Identify which cell holds the provided text, then report its (X, Y) central coordinate. 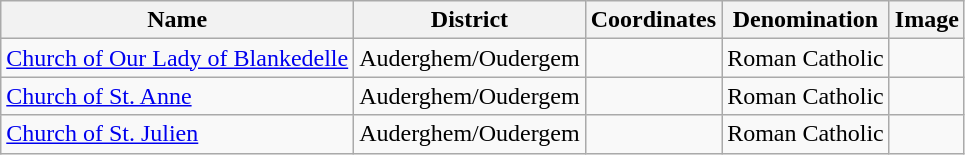
Church of St. Julien (178, 134)
Church of St. Anne (178, 96)
District (470, 20)
Church of Our Lady of Blankedelle (178, 58)
Coordinates (653, 20)
Image (926, 20)
Denomination (806, 20)
Name (178, 20)
